Return the (X, Y) coordinate for the center point of the cell that contains the specified text.  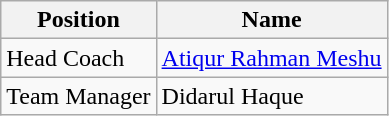
Didarul Haque (272, 96)
Name (272, 20)
Head Coach (78, 58)
Team Manager (78, 96)
Atiqur Rahman Meshu (272, 58)
Position (78, 20)
